Output the (X, Y) coordinate of the center of the cell containing the given text.  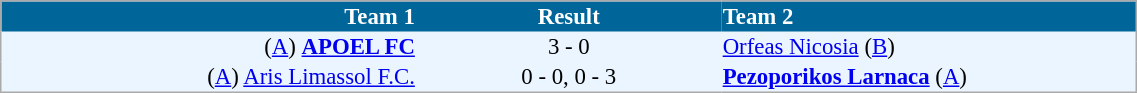
(A) APOEL FC (209, 47)
3 - 0 (568, 47)
Pezoporikos Larnaca (A) (929, 77)
(A) Aris Limassol F.C. (209, 77)
Team 1 (209, 16)
0 - 0, 0 - 3 (568, 77)
Team 2 (929, 16)
Orfeas Nicosia (B) (929, 47)
Result (568, 16)
